Extract the (X, Y) coordinate from the center of the cell holding the provided text.  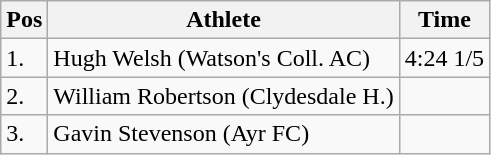
William Robertson (Clydesdale H.) (224, 96)
Hugh Welsh (Watson's Coll. AC) (224, 58)
4:24 1/5 (444, 58)
3. (24, 134)
1. (24, 58)
Gavin Stevenson (Ayr FC) (224, 134)
Time (444, 20)
Athlete (224, 20)
2. (24, 96)
Pos (24, 20)
